Extract the (x, y) coordinate from the center of the cell holding the provided text.  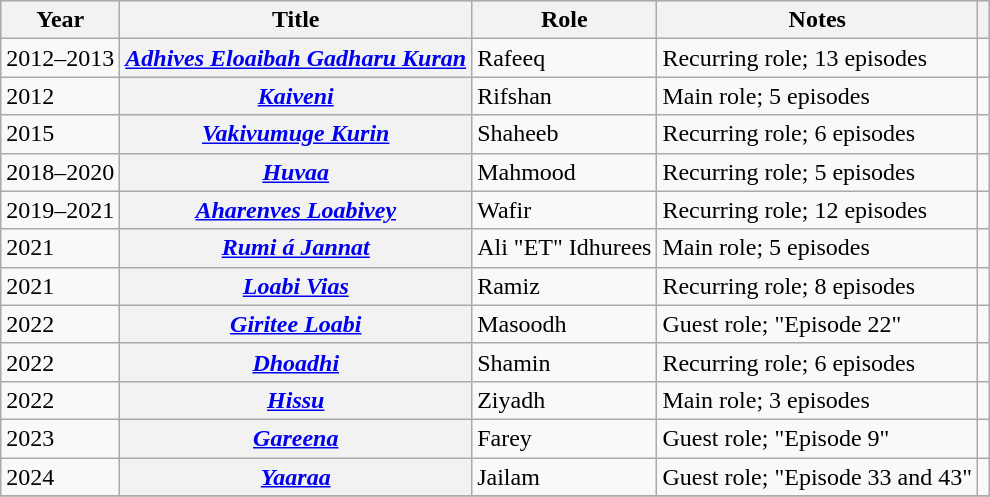
Shaheeb (564, 134)
Masoodh (564, 324)
Yaaraa (296, 477)
Guest role; "Episode 22" (818, 324)
Ramiz (564, 286)
Ziyadh (564, 400)
2019–2021 (60, 210)
Ali "ET" Idhurees (564, 248)
Year (60, 20)
Rafeeq (564, 58)
Guest role; "Episode 33 and 43" (818, 477)
Recurring role; 5 episodes (818, 172)
Role (564, 20)
2015 (60, 134)
Farey (564, 438)
Vakivumuge Kurin (296, 134)
2018–2020 (60, 172)
Shamin (564, 362)
2012 (60, 96)
Wafir (564, 210)
Mahmood (564, 172)
Main role; 3 episodes (818, 400)
Giritee Loabi (296, 324)
2024 (60, 477)
Hissu (296, 400)
Huvaa (296, 172)
2023 (60, 438)
Jailam (564, 477)
Recurring role; 8 episodes (818, 286)
2012–2013 (60, 58)
Guest role; "Episode 9" (818, 438)
Recurring role; 12 episodes (818, 210)
Adhives Eloaibah Gadharu Kuran (296, 58)
Kaiveni (296, 96)
Dhoadhi (296, 362)
Loabi Vias (296, 286)
Recurring role; 13 episodes (818, 58)
Aharenves Loabivey (296, 210)
Rumi á Jannat (296, 248)
Rifshan (564, 96)
Title (296, 20)
Notes (818, 20)
Gareena (296, 438)
